Extract the [x, y] coordinate from the center of the cell holding the provided text.  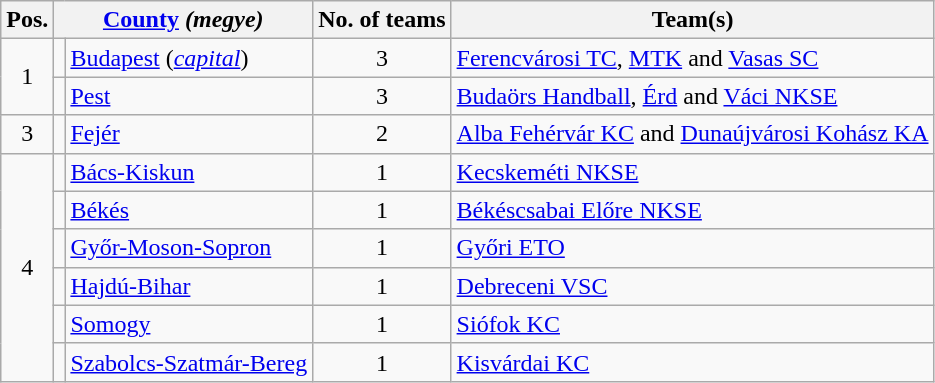
Ferencvárosi TC, MTK and Vasas SC [692, 58]
2 [382, 134]
Kisvárdai KC [692, 362]
4 [28, 267]
Debreceni VSC [692, 286]
Kecskeméti NKSE [692, 172]
Team(s) [692, 20]
Hajdú-Bihar [189, 286]
Pest [189, 96]
Győr-Moson-Sopron [189, 248]
Budapest (capital) [189, 58]
Alba Fehérvár KC and Dunaújvárosi Kohász KA [692, 134]
Szabolcs-Szatmár-Bereg [189, 362]
Békés [189, 210]
No. of teams [382, 20]
Fejér [189, 134]
Somogy [189, 324]
Békéscsabai Előre NKSE [692, 210]
Siófok KC [692, 324]
Pos. [28, 20]
Bács-Kiskun [189, 172]
County (megye) [184, 20]
Győri ETO [692, 248]
Budaörs Handball, Érd and Váci NKSE [692, 96]
